Find where the given text appears and provide that cell's center as [x, y] coordinate. 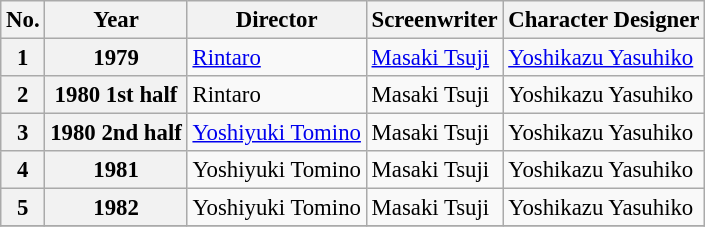
Screenwriter [434, 20]
Character Designer [604, 20]
No. [23, 20]
1 [23, 58]
Director [276, 20]
1980 2nd half [116, 133]
3 [23, 133]
4 [23, 170]
Year [116, 20]
2 [23, 95]
1979 [116, 58]
1982 [116, 208]
1980 1st half [116, 95]
1981 [116, 170]
5 [23, 208]
